Output the (X, Y) coordinate of the center of the cell containing the given text.  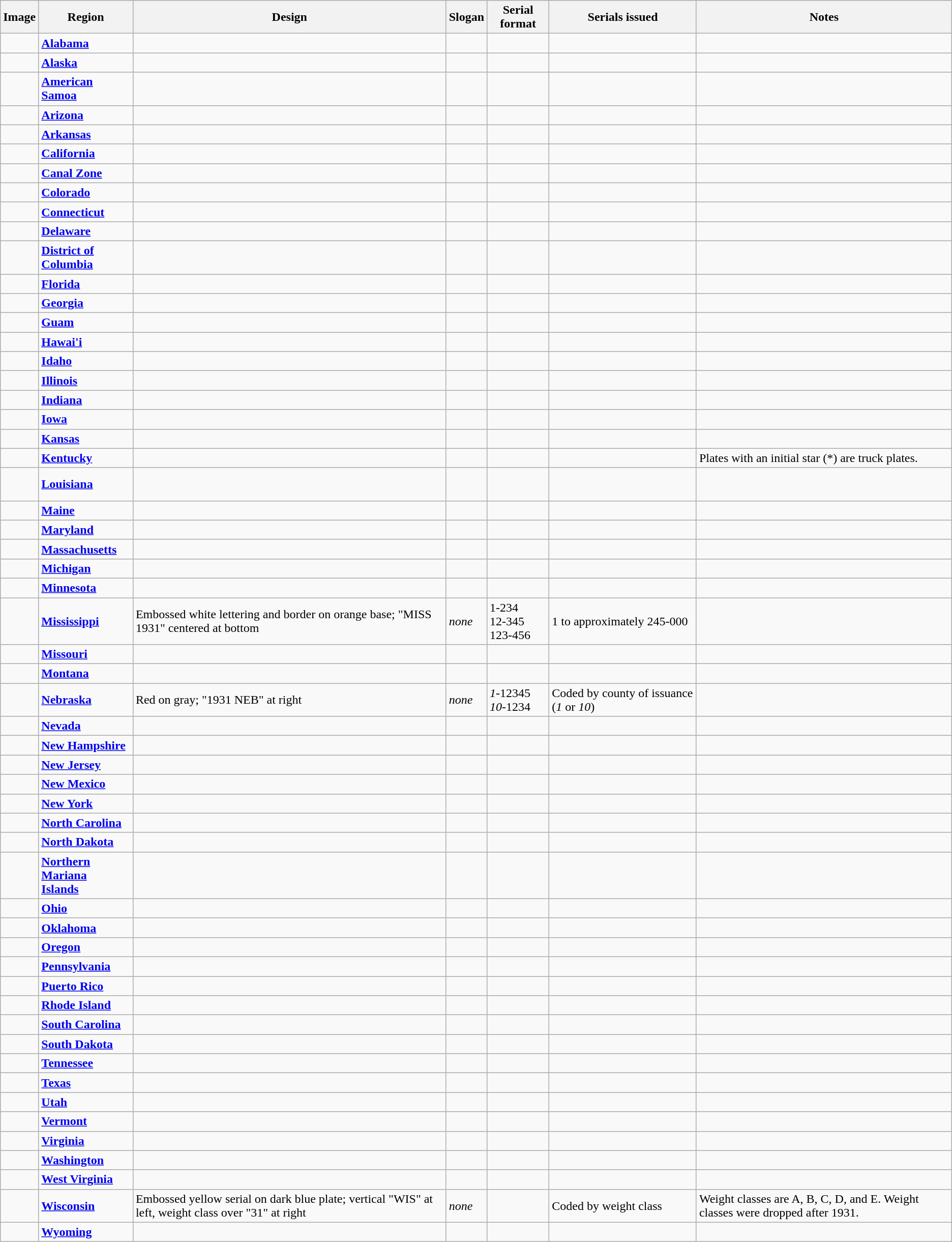
Utah (86, 1102)
Washington (86, 1160)
Texas (86, 1083)
Colorado (86, 192)
1 to approximately 245-000 (623, 621)
Indiana (86, 400)
Arkansas (86, 134)
Florida (86, 283)
West Virginia (86, 1179)
New Mexico (86, 784)
Design (289, 17)
Missouri (86, 654)
California (86, 154)
New Jersey (86, 765)
Michigan (86, 568)
New Hampshire (86, 745)
Kentucky (86, 458)
North Dakota (86, 842)
Northern Mariana Islands (86, 875)
Virginia (86, 1141)
Pennsylvania (86, 966)
Illinois (86, 381)
Kansas (86, 439)
Embossed white lettering and border on orange base; "MISS 1931" centered at bottom (289, 621)
Coded by weight class (623, 1206)
Guam (86, 323)
Slogan (466, 17)
Vermont (86, 1121)
Oklahoma (86, 928)
Nevada (86, 726)
Idaho (86, 361)
Weight classes are A, B, C, D, and E. Weight classes were dropped after 1931. (824, 1206)
Maryland (86, 530)
Mississippi (86, 621)
New York (86, 803)
American Samoa (86, 89)
Alabama (86, 43)
1-23412-345123-456 (518, 621)
Red on gray; "1931 NEB" at right (289, 700)
Montana (86, 674)
Delaware (86, 231)
North Carolina (86, 823)
Image (19, 17)
Serial format (518, 17)
South Dakota (86, 1044)
Minnesota (86, 588)
Georgia (86, 303)
Rhode Island (86, 1005)
Serials issued (623, 17)
Tennessee (86, 1063)
Plates with an initial star (*) are truck plates. (824, 458)
Maine (86, 510)
South Carolina (86, 1025)
Arizona (86, 115)
Coded by county of issuance (1 or 10) (623, 700)
Region (86, 17)
Wyoming (86, 1232)
Canal Zone (86, 173)
Louisiana (86, 484)
Alaska (86, 63)
Connecticut (86, 212)
District ofColumbia (86, 257)
Wisconsin (86, 1206)
Iowa (86, 419)
Puerto Rico (86, 986)
Oregon (86, 947)
Notes (824, 17)
1-1234510-1234 (518, 700)
Massachusetts (86, 549)
Hawai'i (86, 342)
Nebraska (86, 700)
Ohio (86, 908)
Embossed yellow serial on dark blue plate; vertical "WIS" at left, weight class over "31" at right (289, 1206)
